Locate the cell with the specified text and output its [X, Y] center coordinate. 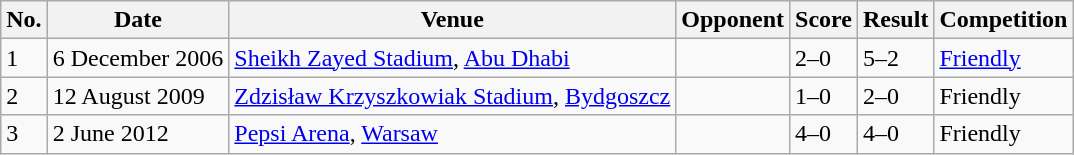
Competition [1004, 20]
Sheikh Zayed Stadium, Abu Dhabi [452, 58]
Venue [452, 20]
Pepsi Arena, Warsaw [452, 134]
Date [138, 20]
6 December 2006 [138, 58]
12 August 2009 [138, 96]
Score [824, 20]
Zdzisław Krzyszkowiak Stadium, Bydgoszcz [452, 96]
2 [24, 96]
3 [24, 134]
Opponent [733, 20]
1 [24, 58]
2 June 2012 [138, 134]
Result [896, 20]
1–0 [824, 96]
5–2 [896, 58]
No. [24, 20]
